Detect which cell encompasses the target text, then output its [X, Y] center coordinate. 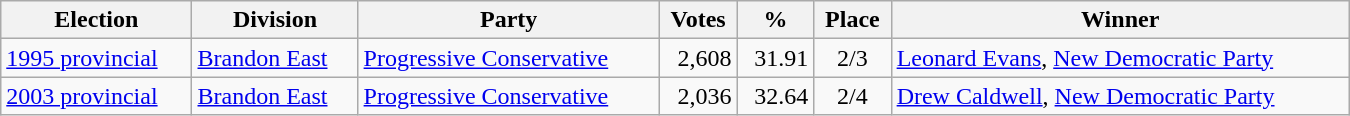
Votes [698, 20]
1995 provincial [96, 58]
Division [275, 20]
2,036 [698, 96]
Election [96, 20]
Leonard Evans, New Democratic Party [1120, 58]
Party [508, 20]
Place [852, 20]
32.64 [776, 96]
2/3 [852, 58]
31.91 [776, 58]
% [776, 20]
2,608 [698, 58]
2/4 [852, 96]
Drew Caldwell, New Democratic Party [1120, 96]
Winner [1120, 20]
2003 provincial [96, 96]
